From the cell containing the given text, extract its center point as [X, Y] coordinate. 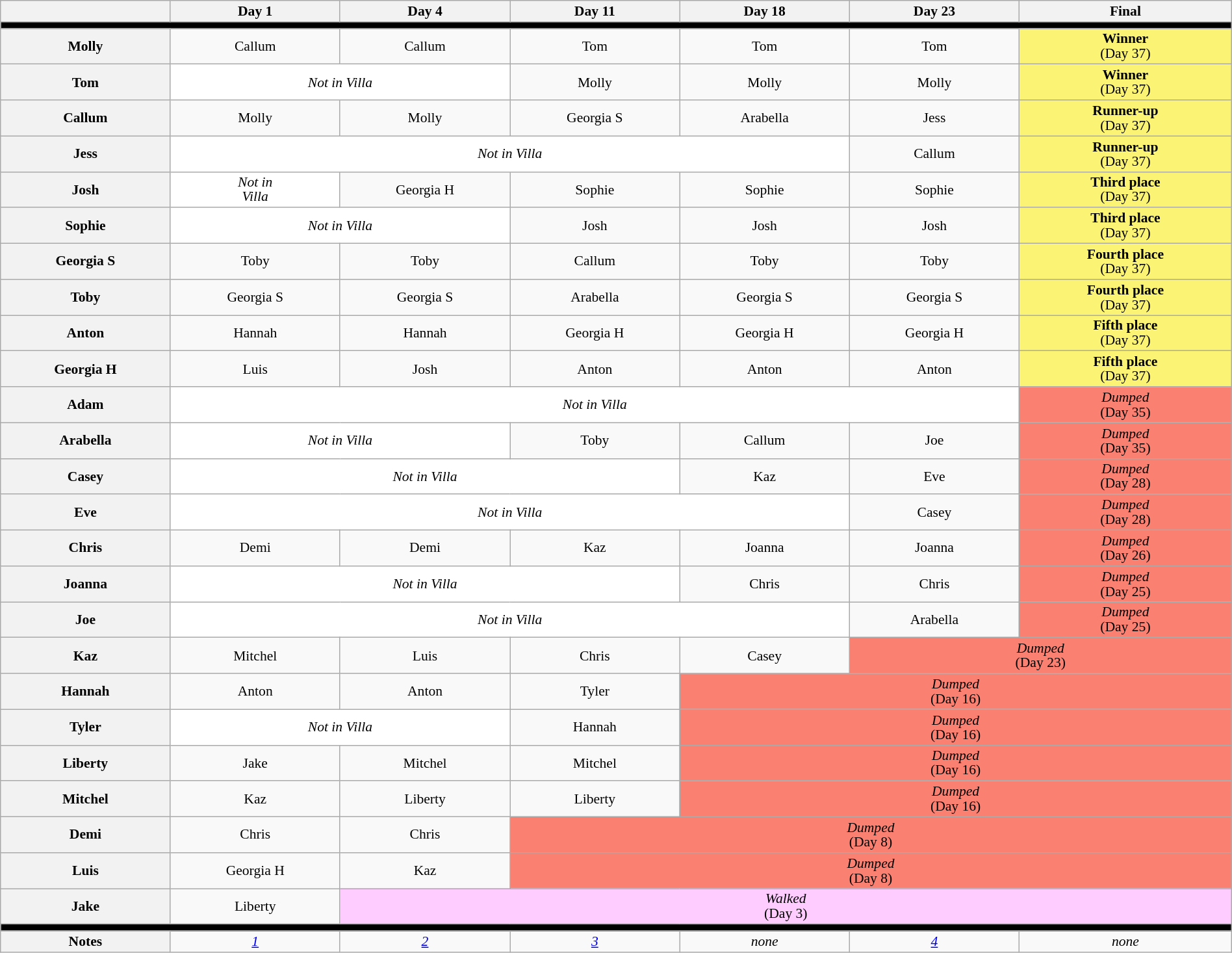
4 [934, 941]
Dumped(Day 26) [1125, 549]
Day 23 [934, 12]
Final [1125, 12]
Dumped(Day 23) [1040, 655]
3 [595, 941]
1 [255, 941]
Notes [86, 941]
Not inVilla [255, 190]
Day 1 [255, 12]
Day 4 [425, 12]
Day 18 [764, 12]
2 [425, 941]
Day 11 [595, 12]
Adam [86, 404]
Walked (Day 3) [786, 906]
